Return (X, Y) of the center of cell containing provided text 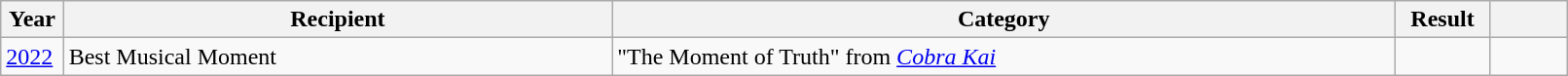
Best Musical Moment (338, 57)
Recipient (338, 19)
"The Moment of Truth" from Cobra Kai (1004, 57)
Result (1442, 19)
Year (32, 19)
2022 (32, 57)
Category (1004, 19)
